Find where the given text appears and provide that cell's center as [X, Y] coordinate. 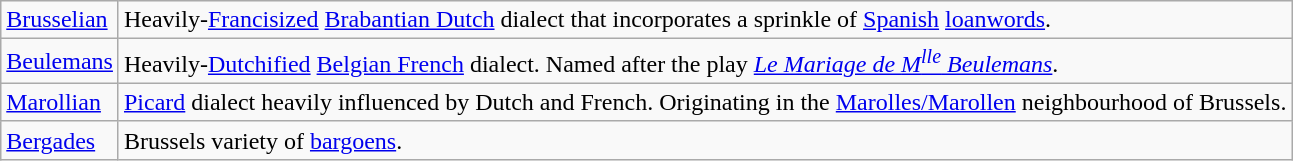
Beulemans [60, 62]
Picard dialect heavily influenced by Dutch and French. Originating in the Marolles/Marollen neighbourhood of Brussels. [704, 102]
Marollian [60, 102]
Bergades [60, 140]
Brussels variety of bargoens. [704, 140]
Heavily-Dutchified Belgian French dialect. Named after the play Le Mariage de Mlle Beulemans. [704, 62]
Brusselian [60, 20]
Heavily-Francisized Brabantian Dutch dialect that incorporates a sprinkle of Spanish loanwords. [704, 20]
